Determine the [X, Y] coordinate at the center of the cell enclosing the given text.  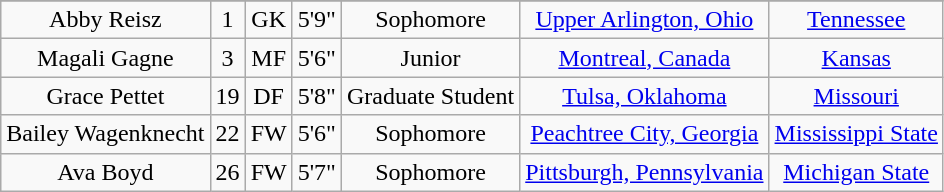
Upper Arlington, Ohio [644, 20]
Grace Pettet [106, 96]
Tulsa, Oklahoma [644, 96]
3 [228, 58]
1 [228, 20]
Magali Gagne [106, 58]
Michigan State [856, 172]
19 [228, 96]
Montreal, Canada [644, 58]
22 [228, 134]
Mississippi State [856, 134]
Kansas [856, 58]
DF [268, 96]
Peachtree City, Georgia [644, 134]
5'7" [316, 172]
Ava Boyd [106, 172]
Tennessee [856, 20]
GK [268, 20]
26 [228, 172]
Graduate Student [430, 96]
Bailey Wagenknecht [106, 134]
Junior [430, 58]
MF [268, 58]
Missouri [856, 96]
5'9" [316, 20]
Pittsburgh, Pennsylvania [644, 172]
5'8" [316, 96]
Abby Reisz [106, 20]
